Return the [x, y] coordinate for the center point of the cell that contains the specified text.  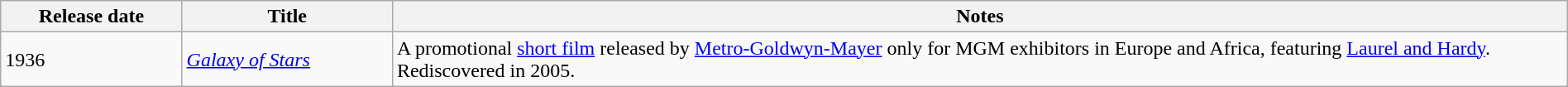
1936 [91, 60]
Release date [91, 17]
Galaxy of Stars [287, 60]
Notes [979, 17]
Title [287, 17]
